For the text-containing cell, return its midpoint in [X, Y] coordinate format. 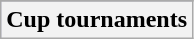
Cup tournaments [97, 20]
